Find where the given text appears and provide that cell's center as (X, Y) coordinate. 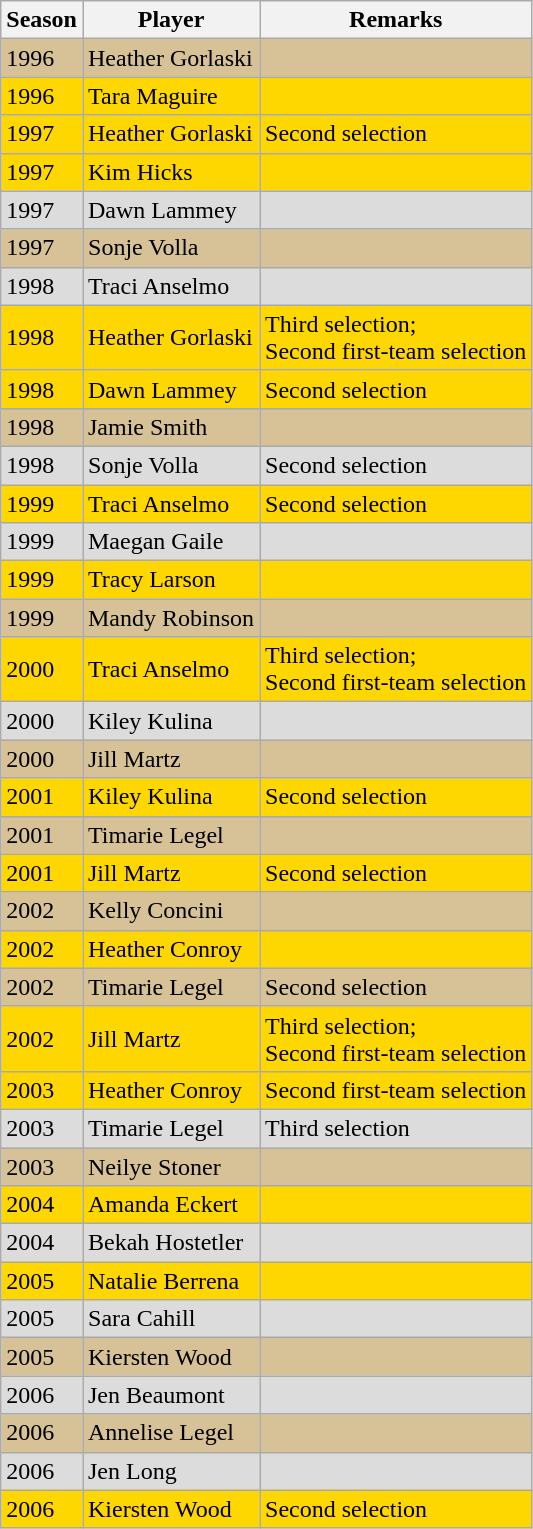
Amanda Eckert (170, 1205)
Natalie Berrena (170, 1281)
Maegan Gaile (170, 542)
Jamie Smith (170, 427)
Kelly Concini (170, 911)
Sara Cahill (170, 1319)
Jen Long (170, 1471)
Season (42, 20)
Kim Hicks (170, 172)
Tracy Larson (170, 580)
Bekah Hostetler (170, 1243)
Jen Beaumont (170, 1395)
Second first-team selection (396, 1090)
Remarks (396, 20)
Mandy Robinson (170, 618)
Annelise Legel (170, 1433)
Neilye Stoner (170, 1167)
Third selection (396, 1128)
Player (170, 20)
Tara Maguire (170, 96)
